Determine the (x, y) coordinate at the center of the cell enclosing the given text.  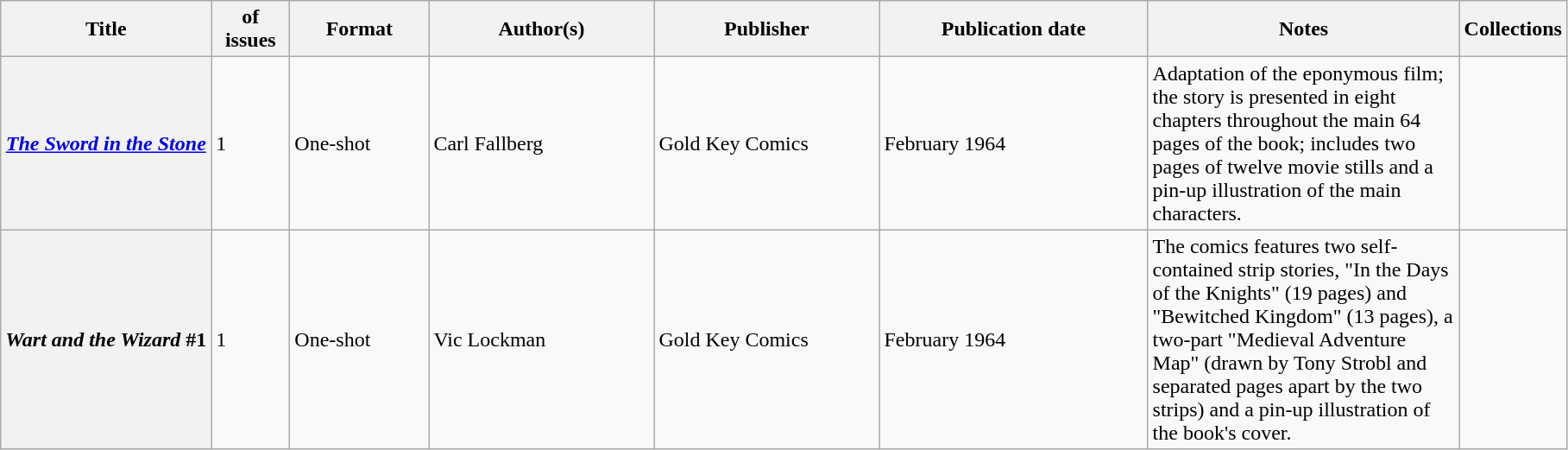
of issues (250, 29)
The Sword in the Stone (106, 143)
Vic Lockman (542, 339)
Carl Fallberg (542, 143)
Publisher (766, 29)
Format (359, 29)
Notes (1303, 29)
Author(s) (542, 29)
Title (106, 29)
Publication date (1013, 29)
Collections (1513, 29)
Wart and the Wizard #1 (106, 339)
